Return (X, Y) of the center of cell containing provided text 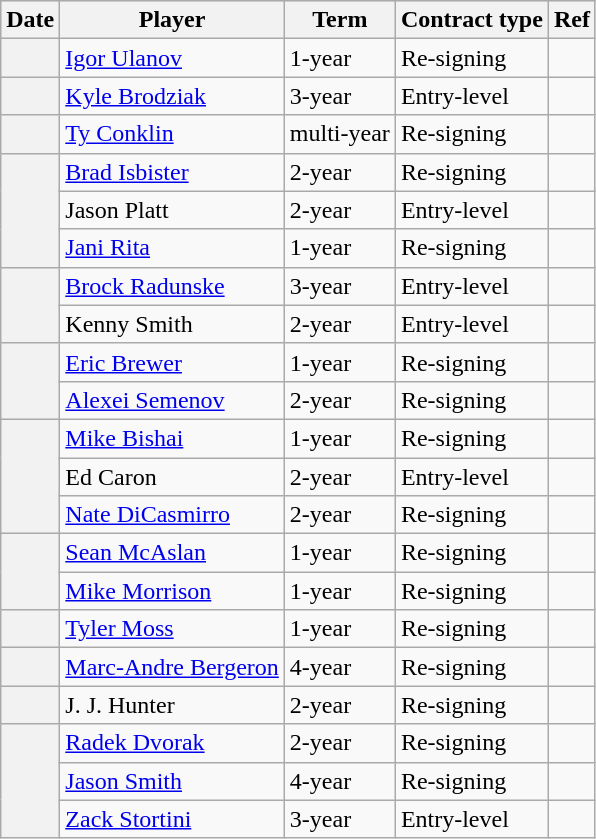
Ed Caron (172, 477)
Marc-Andre Bergeron (172, 667)
Contract type (472, 20)
Mike Bishai (172, 438)
Mike Morrison (172, 591)
Ref (572, 20)
Zack Stortini (172, 819)
Sean McAslan (172, 553)
Alexei Semenov (172, 400)
Radek Dvorak (172, 743)
Jani Rita (172, 248)
Eric Brewer (172, 362)
Term (340, 20)
Jason Smith (172, 781)
Brock Radunske (172, 286)
J. J. Hunter (172, 705)
Nate DiCasmirro (172, 515)
multi-year (340, 134)
Date (30, 20)
Igor Ulanov (172, 58)
Jason Platt (172, 210)
Kyle Brodziak (172, 96)
Ty Conklin (172, 134)
Tyler Moss (172, 629)
Player (172, 20)
Kenny Smith (172, 324)
Brad Isbister (172, 172)
